Find where the given text appears and provide that cell's center as [x, y] coordinate. 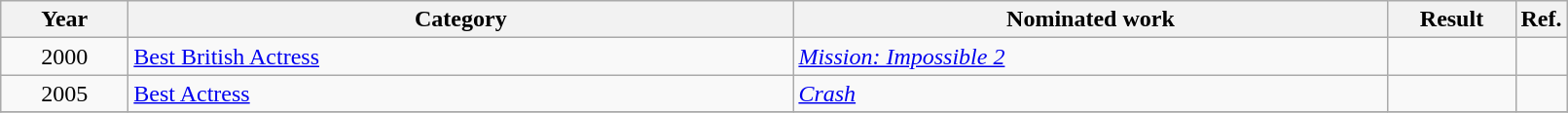
Mission: Impossible 2 [1090, 56]
Result [1452, 19]
Year [64, 19]
Crash [1090, 94]
Best Actress [461, 94]
Category [461, 19]
Best British Actress [461, 56]
Nominated work [1090, 19]
2005 [64, 94]
2000 [64, 56]
Ref. [1542, 19]
